For the text-containing cell, return its midpoint in (x, y) coordinate format. 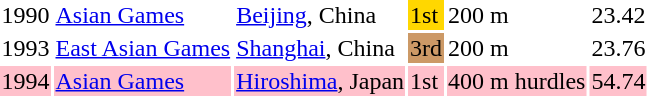
1990 (26, 15)
Shanghai, China (320, 48)
23.76 (618, 48)
54.74 (618, 81)
East Asian Games (143, 48)
400 m hurdles (517, 81)
3rd (426, 48)
Hiroshima, Japan (320, 81)
23.42 (618, 15)
1994 (26, 81)
Beijing, China (320, 15)
1993 (26, 48)
